Determine the (X, Y) coordinate at the center of the cell enclosing the given text.  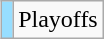
Playoffs (58, 20)
